Detect which cell encompasses the target text, then output its [x, y] center coordinate. 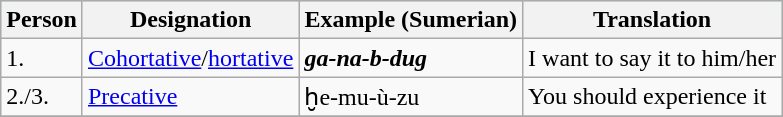
Precative [190, 97]
You should experience it [652, 97]
Cohortative/hortative [190, 58]
I want to say it to him/her [652, 58]
Person [42, 20]
1. [42, 58]
ga-na-b-dug [411, 58]
Translation [652, 20]
2./3. [42, 97]
Example (Sumerian) [411, 20]
Designation [190, 20]
ḫe-mu-ù-zu [411, 97]
